Search for the cell housing the specified text and yield its [X, Y] center coordinate. 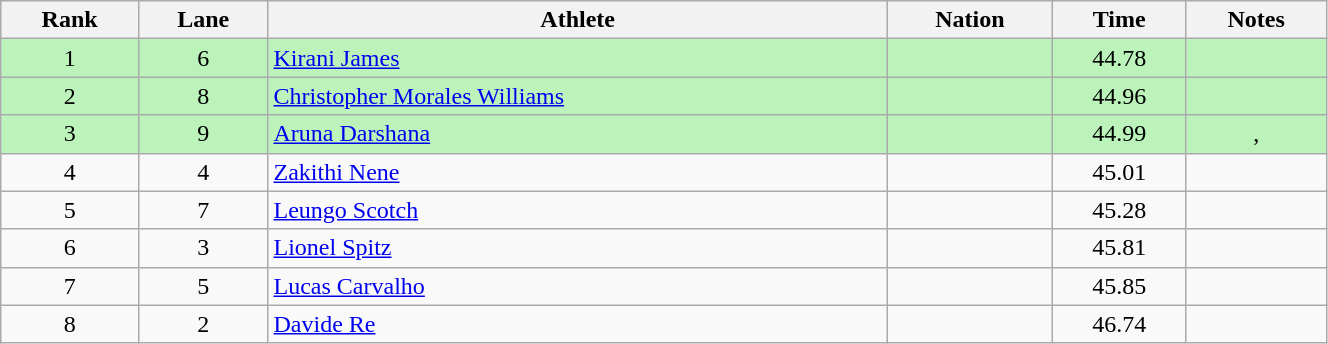
45.28 [1119, 210]
, [1256, 134]
45.01 [1119, 172]
Lionel Spitz [578, 248]
45.81 [1119, 248]
44.99 [1119, 134]
9 [204, 134]
Leungo Scotch [578, 210]
Nation [970, 20]
Time [1119, 20]
46.74 [1119, 324]
Davide Re [578, 324]
Athlete [578, 20]
Notes [1256, 20]
Zakithi Nene [578, 172]
Lucas Carvalho [578, 286]
1 [70, 58]
Rank [70, 20]
44.78 [1119, 58]
Kirani James [578, 58]
Lane [204, 20]
45.85 [1119, 286]
Christopher Morales Williams [578, 96]
Aruna Darshana [578, 134]
44.96 [1119, 96]
